Output the [X, Y] coordinate of the center of the cell containing the given text.  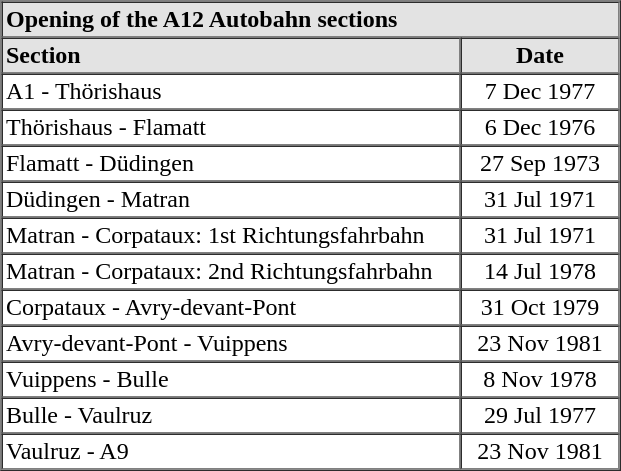
Date [540, 56]
Düdingen - Matran [232, 200]
Vuippens - Bulle [232, 380]
Section [232, 56]
Matran - Corpataux: 1st Richtungsfahrbahn [232, 236]
31 Oct 1979 [540, 308]
A1 - Thörishaus [232, 92]
7 Dec 1977 [540, 92]
Thörishaus - Flamatt [232, 128]
Matran - Corpataux: 2nd Richtungsfahrbahn [232, 272]
29 Jul 1977 [540, 416]
Bulle - Vaulruz [232, 416]
6 Dec 1976 [540, 128]
Corpataux - Avry-devant-Pont [232, 308]
8 Nov 1978 [540, 380]
14 Jul 1978 [540, 272]
Vaulruz - A9 [232, 452]
Opening of the A12 Autobahn sections [311, 20]
27 Sep 1973 [540, 164]
Flamatt - Düdingen [232, 164]
Avry-devant-Pont - Vuippens [232, 344]
